Return [x, y] of the center of cell containing provided text 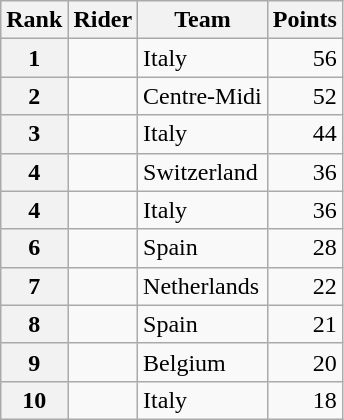
18 [304, 400]
Rider [103, 20]
8 [34, 324]
10 [34, 400]
22 [304, 286]
20 [304, 362]
Rank [34, 20]
44 [304, 134]
21 [304, 324]
Team [203, 20]
Centre-Midi [203, 96]
9 [34, 362]
7 [34, 286]
Netherlands [203, 286]
52 [304, 96]
2 [34, 96]
Points [304, 20]
6 [34, 248]
1 [34, 58]
3 [34, 134]
Belgium [203, 362]
28 [304, 248]
56 [304, 58]
Switzerland [203, 172]
